Search for the cell housing the specified text and yield its (x, y) center coordinate. 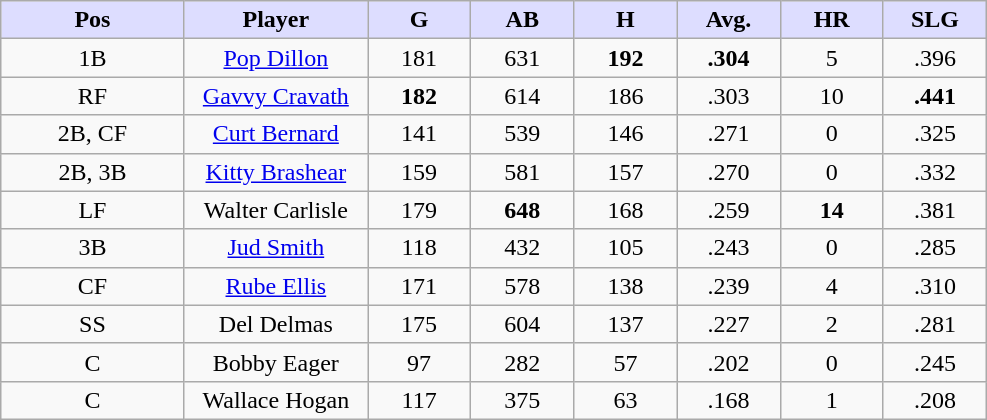
Gavvy Cravath (276, 96)
192 (626, 58)
1B (92, 58)
14 (832, 210)
581 (522, 172)
.168 (728, 400)
.243 (728, 248)
.271 (728, 134)
G (420, 20)
.441 (934, 96)
.259 (728, 210)
.285 (934, 248)
H (626, 20)
RF (92, 96)
432 (522, 248)
57 (626, 362)
.310 (934, 286)
Jud Smith (276, 248)
168 (626, 210)
Player (276, 20)
.270 (728, 172)
10 (832, 96)
Kitty Brashear (276, 172)
2B, CF (92, 134)
HR (832, 20)
Curt Bernard (276, 134)
2 (832, 324)
.281 (934, 324)
.396 (934, 58)
146 (626, 134)
137 (626, 324)
105 (626, 248)
604 (522, 324)
141 (420, 134)
Wallace Hogan (276, 400)
2B, 3B (92, 172)
Bobby Eager (276, 362)
.202 (728, 362)
Rube Ellis (276, 286)
181 (420, 58)
Pos (92, 20)
Avg. (728, 20)
.245 (934, 362)
.227 (728, 324)
SLG (934, 20)
157 (626, 172)
186 (626, 96)
.303 (728, 96)
539 (522, 134)
182 (420, 96)
CF (92, 286)
SS (92, 324)
614 (522, 96)
97 (420, 362)
63 (626, 400)
.325 (934, 134)
179 (420, 210)
175 (420, 324)
138 (626, 286)
.332 (934, 172)
631 (522, 58)
648 (522, 210)
.239 (728, 286)
171 (420, 286)
117 (420, 400)
Walter Carlisle (276, 210)
Del Delmas (276, 324)
AB (522, 20)
578 (522, 286)
159 (420, 172)
1 (832, 400)
118 (420, 248)
5 (832, 58)
LF (92, 210)
282 (522, 362)
3B (92, 248)
.304 (728, 58)
4 (832, 286)
.208 (934, 400)
375 (522, 400)
.381 (934, 210)
Pop Dillon (276, 58)
